Capture the cell that displays the provided text and extract its [X, Y] central coordinate. 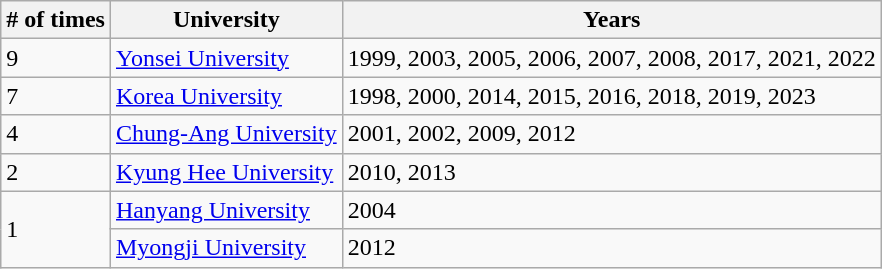
1 [56, 229]
2004 [612, 210]
# of times [56, 20]
Hanyang University [226, 210]
2 [56, 172]
9 [56, 58]
1998, 2000, 2014, 2015, 2016, 2018, 2019, 2023 [612, 96]
Korea University [226, 96]
Years [612, 20]
University [226, 20]
1999, 2003, 2005, 2006, 2007, 2008, 2017, 2021, 2022 [612, 58]
4 [56, 134]
2010, 2013 [612, 172]
Kyung Hee University [226, 172]
2001, 2002, 2009, 2012 [612, 134]
Myongji University [226, 248]
2012 [612, 248]
Yonsei University [226, 58]
7 [56, 96]
Chung-Ang University [226, 134]
